Return the [X, Y] coordinate for the center point of the cell that contains the specified text.  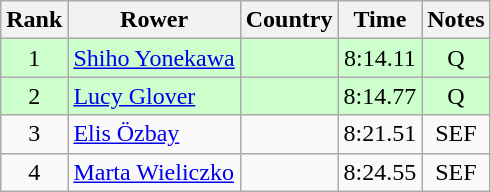
4 [34, 172]
Time [380, 20]
Rank [34, 20]
8:14.11 [380, 58]
Marta Wieliczko [154, 172]
1 [34, 58]
Elis Özbay [154, 134]
Rower [154, 20]
Lucy Glover [154, 96]
Notes [456, 20]
Country [289, 20]
8:14.77 [380, 96]
2 [34, 96]
3 [34, 134]
8:24.55 [380, 172]
8:21.51 [380, 134]
Shiho Yonekawa [154, 58]
